From the cell containing the given text, extract its center point as (x, y) coordinate. 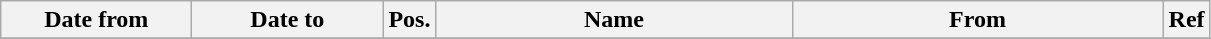
Pos. (410, 20)
Date to (288, 20)
Ref (1186, 20)
From (978, 20)
Name (614, 20)
Date from (96, 20)
